Return [x, y] of the center of cell containing provided text 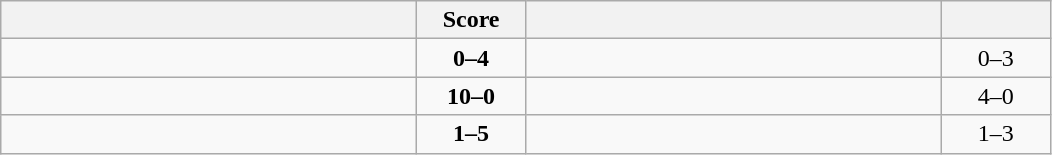
0–4 [472, 58]
10–0 [472, 96]
0–3 [996, 58]
1–5 [472, 134]
1–3 [996, 134]
4–0 [996, 96]
Score [472, 20]
